Locate the cell with the specified text and output its (X, Y) center coordinate. 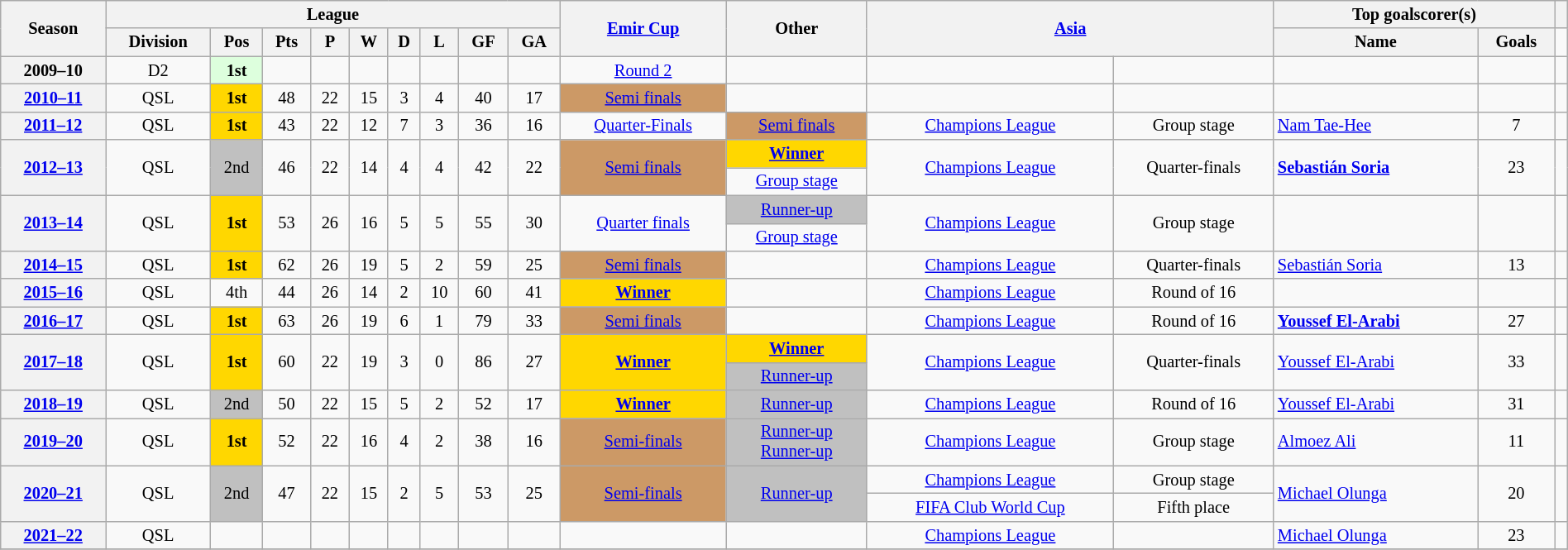
L (440, 42)
2015–16 (53, 293)
63 (287, 321)
59 (484, 265)
2009–10 (53, 70)
League (333, 14)
Almoez Ali (1376, 442)
41 (534, 293)
2014–15 (53, 265)
79 (484, 321)
Fifth place (1193, 507)
55 (484, 223)
38 (484, 442)
Division (159, 42)
2020–21 (53, 493)
36 (484, 126)
2016–17 (53, 321)
Quarter-Finals (643, 126)
2017–18 (53, 362)
4th (237, 293)
GA (534, 42)
Emir Cup (643, 28)
Goals (1517, 42)
1 (440, 321)
47 (287, 493)
GF (484, 42)
Top goalscorer(s) (1414, 14)
2011–12 (53, 126)
43 (287, 126)
13 (1517, 265)
P (329, 42)
30 (534, 223)
2012–13 (53, 167)
40 (484, 98)
FIFA Club World Cup (990, 507)
Round 2 (643, 70)
44 (287, 293)
Season (53, 28)
42 (484, 167)
D (404, 42)
86 (484, 362)
62 (287, 265)
Nam Tae-Hee (1376, 126)
2013–14 (53, 223)
50 (287, 404)
11 (1517, 442)
Name (1376, 42)
10 (440, 293)
12 (369, 126)
Other (796, 28)
2021–22 (53, 535)
Quarter finals (643, 223)
Asia (1070, 28)
46 (287, 167)
Pos (237, 42)
Runner-upRunner-up (796, 442)
W (369, 42)
2018–19 (53, 404)
6 (404, 321)
31 (1517, 404)
D2 (159, 70)
20 (1517, 493)
2010–11 (53, 98)
0 (440, 362)
2019–20 (53, 442)
Pts (287, 42)
48 (287, 98)
